Extract the [x, y] coordinate from the center of the cell holding the provided text.  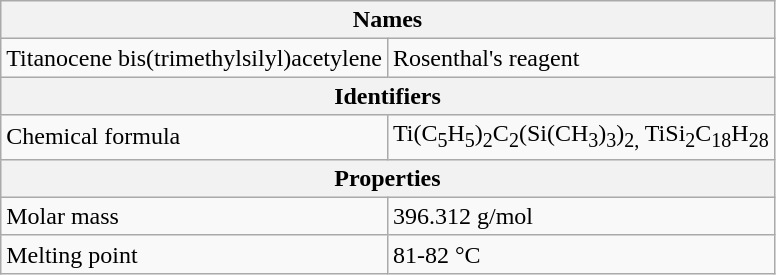
Titanocene bis(trimethylsilyl)acetylene [194, 58]
Chemical formula [194, 137]
396.312 g/mol [580, 216]
Ti(C5H5)2C2(Si(CH3)3)2, TiSi2C18H28 [580, 137]
Names [388, 20]
81-82 °C [580, 254]
Rosenthal's reagent [580, 58]
Properties [388, 178]
Identifiers [388, 96]
Melting point [194, 254]
Molar mass [194, 216]
